Locate the cell with the specified text and output its [X, Y] center coordinate. 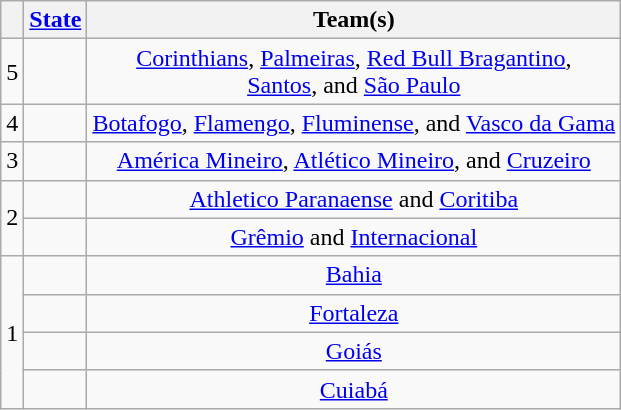
América Mineiro, Atlético Mineiro, and Cruzeiro [354, 161]
Goiás [354, 351]
Botafogo, Flamengo, Fluminense, and Vasco da Gama [354, 123]
Corinthians, Palmeiras, Red Bull Bragantino,Santos, and São Paulo [354, 72]
Fortaleza [354, 313]
5 [12, 72]
4 [12, 123]
Cuiabá [354, 389]
Grêmio and Internacional [354, 237]
2 [12, 218]
Athletico Paranaense and Coritiba [354, 199]
Team(s) [354, 20]
State [56, 20]
3 [12, 161]
1 [12, 332]
Bahia [354, 275]
